From the cell containing the given text, extract its center point as (x, y) coordinate. 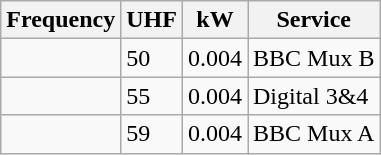
Service (314, 20)
Digital 3&4 (314, 96)
55 (152, 96)
BBC Mux B (314, 58)
kW (214, 20)
Frequency (61, 20)
50 (152, 58)
59 (152, 134)
BBC Mux A (314, 134)
UHF (152, 20)
